Determine the (X, Y) coordinate at the center of the cell enclosing the given text.  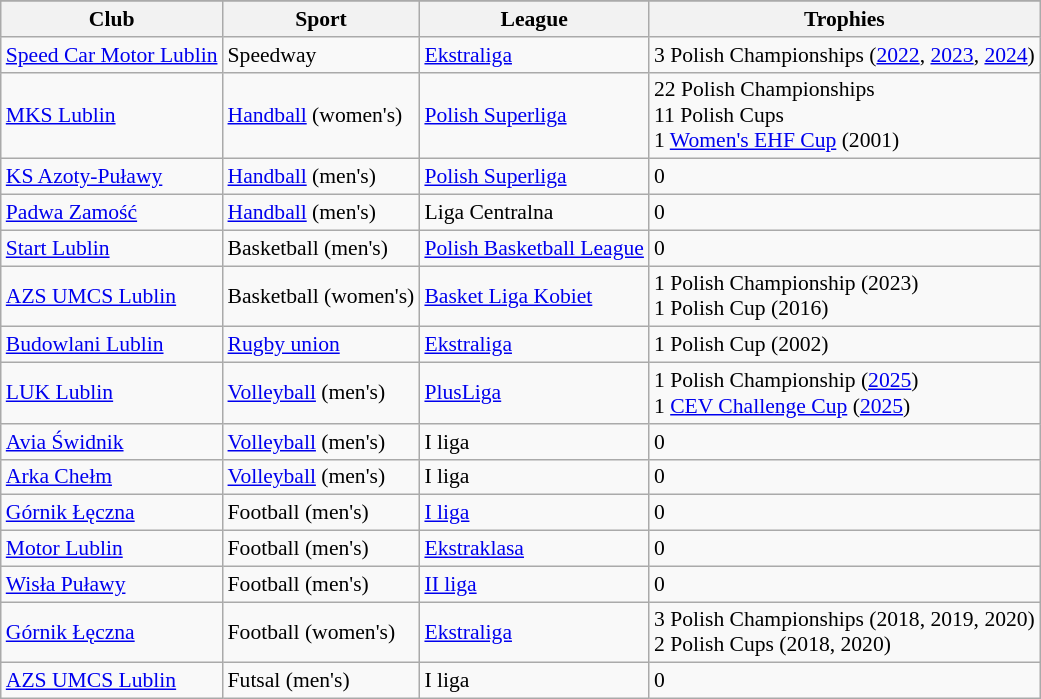
Handball (women's) (322, 116)
League (534, 19)
Motor Lublin (112, 549)
Start Lublin (112, 248)
Ekstraklasa (534, 549)
Sport (322, 19)
Budowlani Lublin (112, 345)
1 Polish Championship (2025)1 CEV Challenge Cup (2025) (844, 394)
Futsal (men's) (322, 681)
Basketball (women's) (322, 296)
Padwa Zamość (112, 213)
KS Azoty-Puławy (112, 177)
Basket Liga Kobiet (534, 296)
1 Polish Cup (2002) (844, 345)
Liga Centralna (534, 213)
LUK Lublin (112, 394)
II liga (534, 584)
22 Polish Championships11 Polish Cups1 Women's EHF Cup (2001) (844, 116)
Football (women's) (322, 632)
Basketball (men's) (322, 248)
PlusLiga (534, 394)
Club (112, 19)
3 Polish Championships (2018, 2019, 2020)2 Polish Cups (2018, 2020) (844, 632)
Polish Basketball League (534, 248)
Speedway (322, 55)
Arka Chełm (112, 477)
MKS Lublin (112, 116)
Trophies (844, 19)
Speed Car Motor Lublin (112, 55)
1 Polish Championship (2023)1 Polish Cup (2016) (844, 296)
3 Polish Championships (2022, 2023, 2024) (844, 55)
Rugby union (322, 345)
Avia Świdnik (112, 442)
Wisła Puławy (112, 584)
